Detect which cell encompasses the target text, then output its (X, Y) center coordinate. 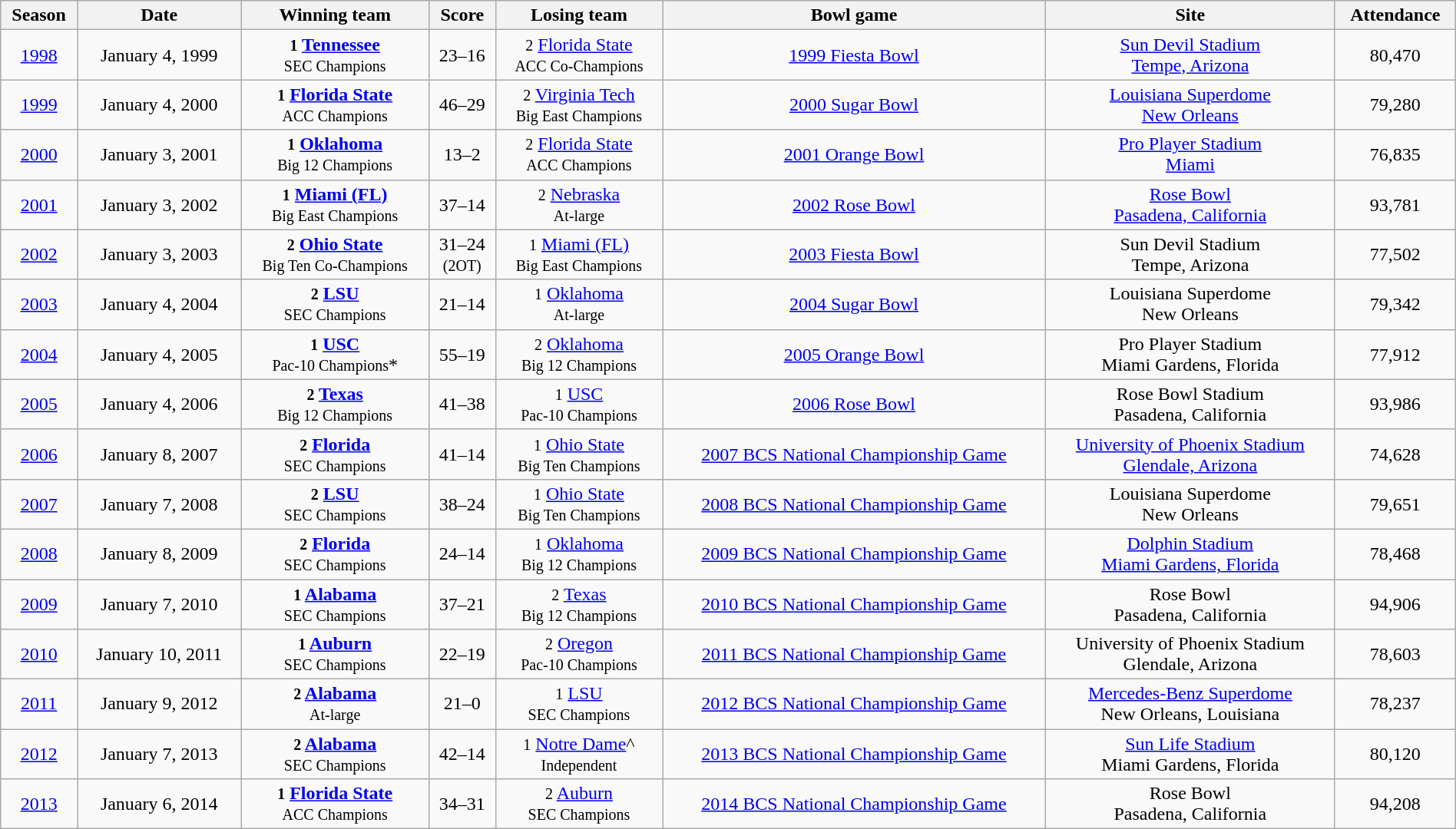
January 4, 2000 (160, 104)
2 AlabamaAt-large (335, 705)
77,912 (1395, 355)
21–14 (462, 304)
93,781 (1395, 204)
2 Ohio StateBig Ten Co-Champions (335, 255)
January 7, 2013 (160, 754)
January 7, 2010 (160, 603)
2003 Fiesta Bowl (854, 255)
January 4, 2006 (160, 404)
January 8, 2009 (160, 554)
2011 (39, 705)
1 LSUSEC Champions (579, 705)
77,502 (1395, 255)
2014 BCS National Championship Game (854, 804)
79,280 (1395, 104)
74,628 (1395, 454)
Season (39, 15)
1 USCPac-10 Champions* (335, 355)
2002 (39, 255)
2 AlabamaSEC Champions (335, 754)
13–2 (462, 155)
January 7, 2008 (160, 504)
2005 Orange Bowl (854, 355)
2002 Rose Bowl (854, 204)
2003 (39, 304)
37–14 (462, 204)
2001 (39, 204)
2007 (39, 504)
38–24 (462, 504)
1 AuburnSEC Champions (335, 654)
2001 Orange Bowl (854, 155)
Losing team (579, 15)
2013 (39, 804)
January 3, 2002 (160, 204)
Sun Life StadiumMiami Gardens, Florida (1190, 754)
Mercedes-Benz SuperdomeNew Orleans, Louisiana (1190, 705)
January 4, 2004 (160, 304)
42–14 (462, 754)
January 6, 2014 (160, 804)
1 USCPac-10 Champions (579, 404)
55–19 (462, 355)
37–21 (462, 603)
2013 BCS National Championship Game (854, 754)
2010 (39, 654)
76,835 (1395, 155)
Rose Bowl StadiumPasadena, California (1190, 404)
1999 (39, 104)
24–14 (462, 554)
2004 Sugar Bowl (854, 304)
31–24(2OT) (462, 255)
1999 Fiesta Bowl (854, 55)
79,342 (1395, 304)
79,651 (1395, 504)
Score (462, 15)
2 OklahomaBig 12 Champions (579, 355)
1 AlabamaSEC Champions (335, 603)
2012 BCS National Championship Game (854, 705)
January 9, 2012 (160, 705)
January 3, 2003 (160, 255)
41–14 (462, 454)
2009 (39, 603)
January 3, 2001 (160, 155)
2011 BCS National Championship Game (854, 654)
2000 Sugar Bowl (854, 104)
2 OregonPac-10 Champions (579, 654)
January 4, 2005 (160, 355)
January 4, 1999 (160, 55)
January 10, 2011 (160, 654)
2012 (39, 754)
2006 Rose Bowl (854, 404)
1 Notre Dame^Independent (579, 754)
34–31 (462, 804)
93,986 (1395, 404)
2004 (39, 355)
94,208 (1395, 804)
Bowl game (854, 15)
2006 (39, 454)
78,237 (1395, 705)
Pro Player StadiumMiami (1190, 155)
41–38 (462, 404)
2007 BCS National Championship Game (854, 454)
Pro Player StadiumMiami Gardens, Florida (1190, 355)
22–19 (462, 654)
46–29 (462, 104)
2008 BCS National Championship Game (854, 504)
2009 BCS National Championship Game (854, 554)
1998 (39, 55)
2 Florida StateACC Co-Champions (579, 55)
21–0 (462, 705)
2 Florida StateACC Champions (579, 155)
1 TennesseeSEC Champions (335, 55)
2 NebraskaAt-large (579, 204)
2005 (39, 404)
80,470 (1395, 55)
2000 (39, 155)
Site (1190, 15)
Attendance (1395, 15)
23–16 (462, 55)
2010 BCS National Championship Game (854, 603)
January 8, 2007 (160, 454)
Dolphin StadiumMiami Gardens, Florida (1190, 554)
1 OklahomaAt-large (579, 304)
2 AuburnSEC Champions (579, 804)
Date (160, 15)
80,120 (1395, 754)
2008 (39, 554)
Winning team (335, 15)
94,906 (1395, 603)
2 Virginia TechBig East Champions (579, 104)
78,468 (1395, 554)
78,603 (1395, 654)
